For the text-containing cell, return its midpoint in [X, Y] coordinate format. 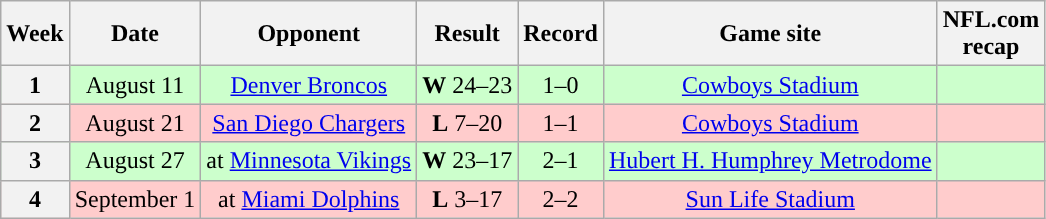
W 23–17 [468, 161]
2–1 [561, 161]
1–1 [561, 123]
1 [35, 85]
Sun Life Stadium [770, 199]
3 [35, 161]
September 1 [135, 199]
1–0 [561, 85]
Denver Broncos [309, 85]
Result [468, 34]
4 [35, 199]
at Minnesota Vikings [309, 161]
Record [561, 34]
2–2 [561, 199]
at Miami Dolphins [309, 199]
L 7–20 [468, 123]
L 3–17 [468, 199]
August 21 [135, 123]
Week [35, 34]
Opponent [309, 34]
Date [135, 34]
August 11 [135, 85]
W 24–23 [468, 85]
August 27 [135, 161]
Hubert H. Humphrey Metrodome [770, 161]
San Diego Chargers [309, 123]
NFL.comrecap [991, 34]
Game site [770, 34]
2 [35, 123]
